Search for the cell housing the specified text and yield its [X, Y] center coordinate. 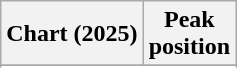
Peakposition [189, 34]
Chart (2025) [72, 34]
